Search for the cell housing the specified text and yield its [X, Y] center coordinate. 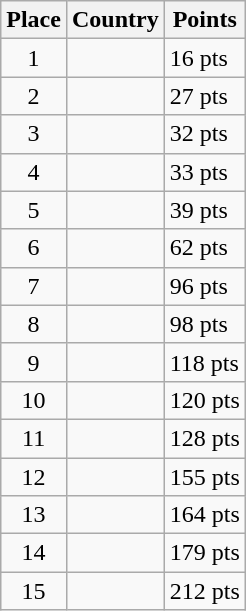
155 pts [204, 477]
164 pts [204, 515]
98 pts [204, 324]
Points [204, 20]
39 pts [204, 210]
3 [34, 134]
6 [34, 248]
11 [34, 438]
Place [34, 20]
62 pts [204, 248]
33 pts [204, 172]
32 pts [204, 134]
10 [34, 400]
13 [34, 515]
7 [34, 286]
2 [34, 96]
96 pts [204, 286]
9 [34, 362]
12 [34, 477]
15 [34, 591]
Country [115, 20]
27 pts [204, 96]
14 [34, 553]
120 pts [204, 400]
16 pts [204, 58]
1 [34, 58]
212 pts [204, 591]
8 [34, 324]
5 [34, 210]
128 pts [204, 438]
118 pts [204, 362]
4 [34, 172]
179 pts [204, 553]
